Determine the (X, Y) coordinate at the center of the cell enclosing the given text.  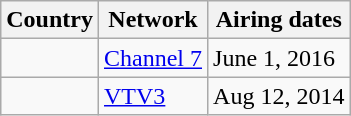
Aug 12, 2014 (279, 96)
Country (50, 20)
Airing dates (279, 20)
VTV3 (152, 96)
Network (152, 20)
June 1, 2016 (279, 58)
Channel 7 (152, 58)
